Locate the cell with the specified text and output its [X, Y] center coordinate. 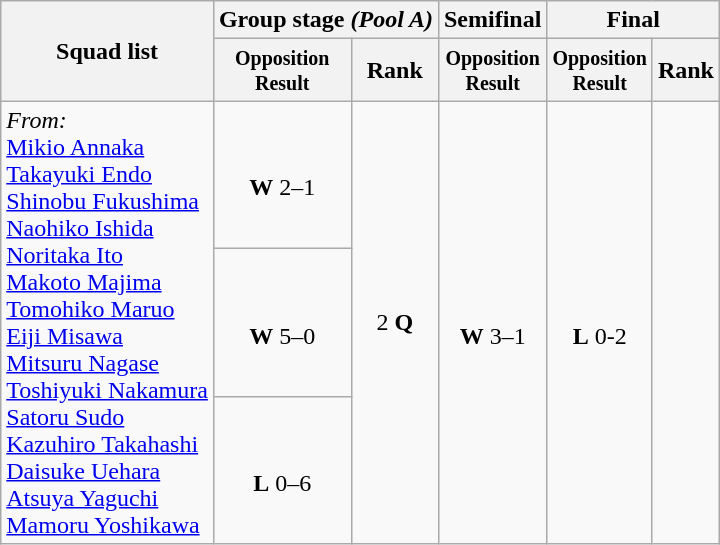
2 Q [394, 322]
W 5–0 [282, 323]
L 0–6 [282, 470]
Group stage (Pool A) [326, 20]
W 3–1 [492, 322]
Final [634, 20]
W 2–1 [282, 175]
L 0-2 [600, 322]
Semifinal [492, 20]
Squad list [108, 51]
